Capture the cell that displays the provided text and extract its [x, y] central coordinate. 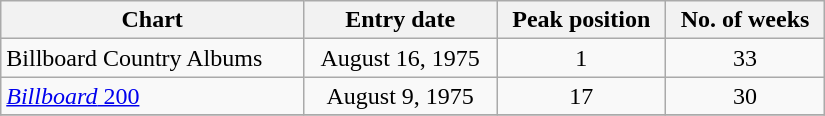
August 9, 1975 [400, 96]
17 [582, 96]
Chart [152, 20]
No. of weeks [745, 20]
30 [745, 96]
Peak position [582, 20]
Billboard Country Albums [152, 58]
August 16, 1975 [400, 58]
33 [745, 58]
Entry date [400, 20]
Billboard 200 [152, 96]
1 [582, 58]
